Determine the [x, y] coordinate at the center of the cell enclosing the given text.  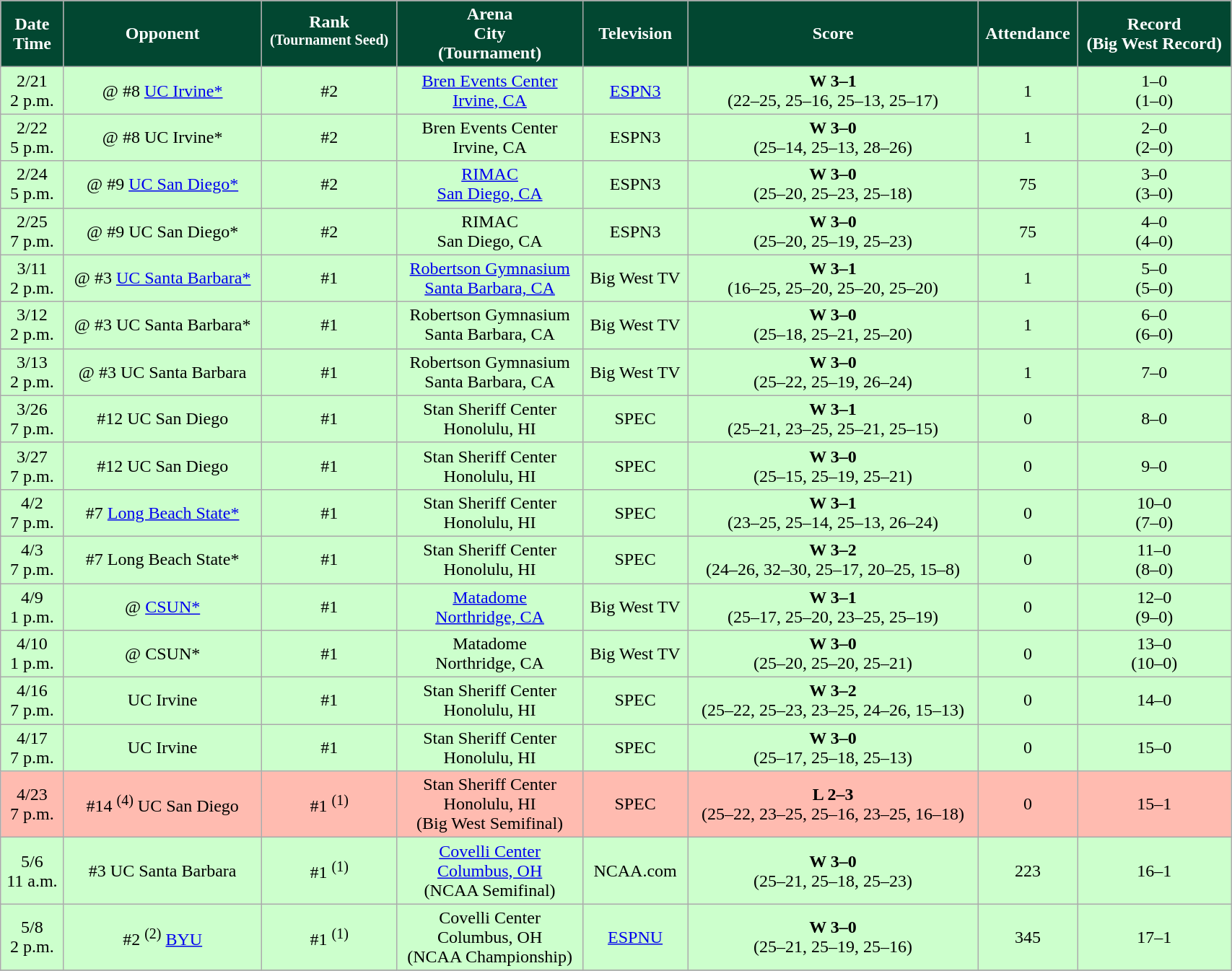
4/237 p.m. [32, 804]
DateTime [32, 34]
Television [635, 34]
12–0(9–0) [1155, 606]
Attendance [1028, 34]
1–0(1–0) [1155, 91]
Covelli CenterColumbus, OH(NCAA Semifinal) [489, 871]
#3 UC Santa Barbara [162, 871]
345 [1028, 937]
4/101 p.m. [32, 654]
ArenaCity(Tournament) [489, 34]
W 3–0(25–20, 25–20, 25–21) [833, 654]
223 [1028, 871]
7–0 [1155, 372]
#14 (4) UC San Diego [162, 804]
W 3–0(25–14, 25–13, 28–26) [833, 137]
W 3–0(25–22, 25–19, 26–24) [833, 372]
W 3–0(25–21, 25–19, 25–16) [833, 937]
2–0(2–0) [1155, 137]
Score [833, 34]
W 3–0(25–21, 25–18, 25–23) [833, 871]
3/122 p.m. [32, 325]
15–0 [1155, 747]
9–0 [1155, 466]
Rank(Tournament Seed) [329, 34]
Covelli CenterColumbus, OH(NCAA Championship) [489, 937]
ESPNU [635, 937]
17–1 [1155, 937]
2/257 p.m. [32, 231]
#2 (2) BYU [162, 937]
L 2–3(25–22, 23–25, 25–16, 23–25, 16–18) [833, 804]
5/611 a.m. [32, 871]
W 3–0(25–15, 25–19, 25–21) [833, 466]
4/27 p.m. [32, 512]
2/225 p.m. [32, 137]
W 3–1(16–25, 25–20, 25–20, 25–20) [833, 278]
15–1 [1155, 804]
W 3–1(25–17, 25–20, 23–25, 25–19) [833, 606]
6–0(6–0) [1155, 325]
W 3–1(23–25, 25–14, 25–13, 26–24) [833, 512]
3–0(3–0) [1155, 185]
Record(Big West Record) [1155, 34]
4/177 p.m. [32, 747]
2/245 p.m. [32, 185]
3/132 p.m. [32, 372]
10–0(7–0) [1155, 512]
Stan Sheriff CenterHonolulu, HI(Big West Semifinal) [489, 804]
8–0 [1155, 418]
3/112 p.m. [32, 278]
4/167 p.m. [32, 701]
5/82 p.m. [32, 937]
3/277 p.m. [32, 466]
4/91 p.m. [32, 606]
13–0(10–0) [1155, 654]
2/212 p.m. [32, 91]
4–0(4–0) [1155, 231]
W 3–1(22–25, 25–16, 25–13, 25–17) [833, 91]
W 3–0(25–20, 25–19, 25–23) [833, 231]
NCAA.com [635, 871]
16–1 [1155, 871]
14–0 [1155, 701]
Opponent [162, 34]
W 3–2(25–22, 25–23, 23–25, 24–26, 15–13) [833, 701]
3/267 p.m. [32, 418]
4/37 p.m. [32, 560]
11–0(8–0) [1155, 560]
W 3–2(24–26, 32–30, 25–17, 20–25, 15–8) [833, 560]
W 3–0(25–17, 25–18, 25–13) [833, 747]
W 3–1(25–21, 23–25, 25–21, 25–15) [833, 418]
W 3–0(25–18, 25–21, 25–20) [833, 325]
@ #3 UC Santa Barbara [162, 372]
5–0(5–0) [1155, 278]
W 3–0(25–20, 25–23, 25–18) [833, 185]
